Determine the (x, y) coordinate at the center of the cell enclosing the given text.  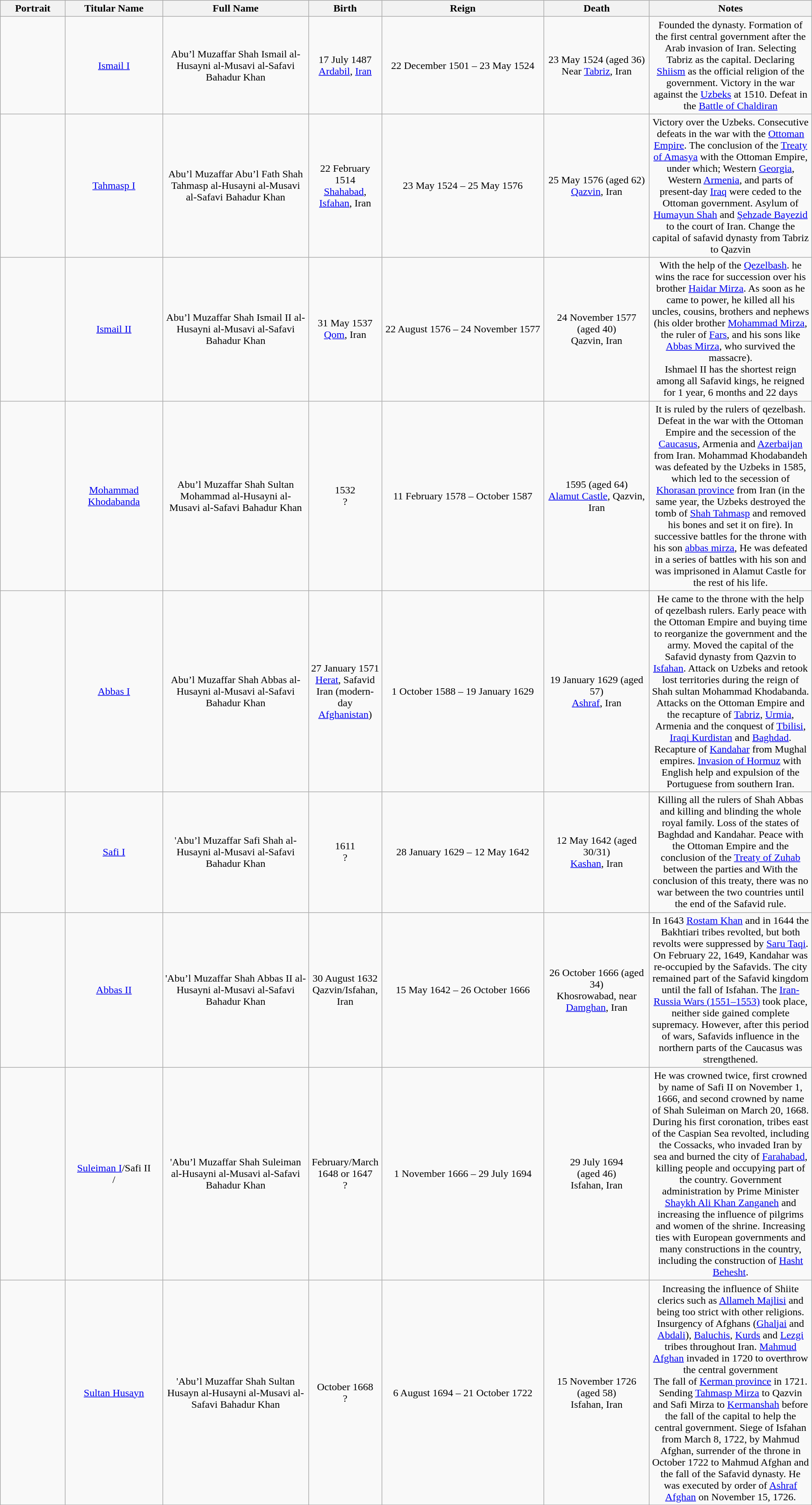
23 May 1524 – 25 May 1576 (463, 186)
Suleiman I/Safi II/ (114, 1174)
27 January 1571Herat, Safavid Iran (modern-day Afghanistan) (345, 691)
26 October 1666 (aged 34)Khosrowabad, near Damghan, Iran (597, 990)
Safi I (114, 852)
1532? (345, 496)
Reign (463, 9)
Death (597, 9)
Abbas I (114, 691)
October 1668? (345, 1392)
'Abu’l Muzaffar Safi Shah al-Husayni al-Musavi al-Safavi Bahadur Khan (236, 852)
17 July 1487Ardabil, Iran (345, 65)
Full Name (236, 9)
Abu’l Muzaffar Shah Ismail II al-Husayni al-Musavi al-Safavi Bahadur Khan (236, 329)
Ismail I (114, 65)
'Abu’l Muzaffar Shah Suleiman al-Husayni al-Musavi al-Safavi Bahadur Khan (236, 1174)
28 January 1629 – 12 May 1642 (463, 852)
22 December 1501 – 23 May 1524 (463, 65)
Notes (731, 9)
1611? (345, 852)
Mohammad Khodabanda (114, 496)
Portrait (33, 9)
25 May 1576 (aged 62)Qazvin, Iran (597, 186)
22 August 1576 – 24 November 1577 (463, 329)
1 October 1588 – 19 January 1629 (463, 691)
19 January 1629 (aged 57)Ashraf, Iran (597, 691)
Abu’l Muzaffar Shah Ismail al-Husayni al-Musavi al-Safavi Bahadur Khan (236, 65)
Sultan Husayn (114, 1392)
15 May 1642 – 26 October 1666 (463, 990)
6 August 1694 – 21 October 1722 (463, 1392)
Birth (345, 9)
'Abu’l Muzaffar Shah Sultan Husayn al-Husayni al-Musavi al-Safavi Bahadur Khan (236, 1392)
31 May 1537Qom, Iran (345, 329)
12 May 1642 (aged 30/31)Kashan, Iran (597, 852)
11 February 1578 – October 1587 (463, 496)
1595 (aged 64)Alamut Castle, Qazvin, Iran (597, 496)
Abu’l Muzaffar Shah Sultan Mohammad al-Husayni al-Musavi al-Safavi Bahadur Khan (236, 496)
22 February 1514Shahabad, Isfahan, Iran (345, 186)
30 August 1632Qazvin/Isfahan, Iran (345, 990)
23 May 1524 (aged 36)Near Tabriz, Iran (597, 65)
Ismail II (114, 329)
Abbas II (114, 990)
Abu’l Muzaffar Abu’l Fath Shah Tahmasp al-Husayni al-Musavi al-Safavi Bahadur Khan (236, 186)
Abu’l Muzaffar Shah Abbas al-Husayni al-Musavi al-Safavi Bahadur Khan (236, 691)
'Abu’l Muzaffar Shah Abbas II al-Husayni al-Musavi al-Safavi Bahadur Khan (236, 990)
1 November 1666 – 29 July 1694 (463, 1174)
Tahmasp I (114, 186)
Titular Name (114, 9)
15 November 1726 (aged 58)Isfahan, Iran (597, 1392)
February/March 1648 or 1647? (345, 1174)
24 November 1577 (aged 40)Qazvin, Iran (597, 329)
29 July 1694(aged 46)Isfahan, Iran (597, 1174)
